Determine the [x, y] coordinate at the center of the cell enclosing the given text.  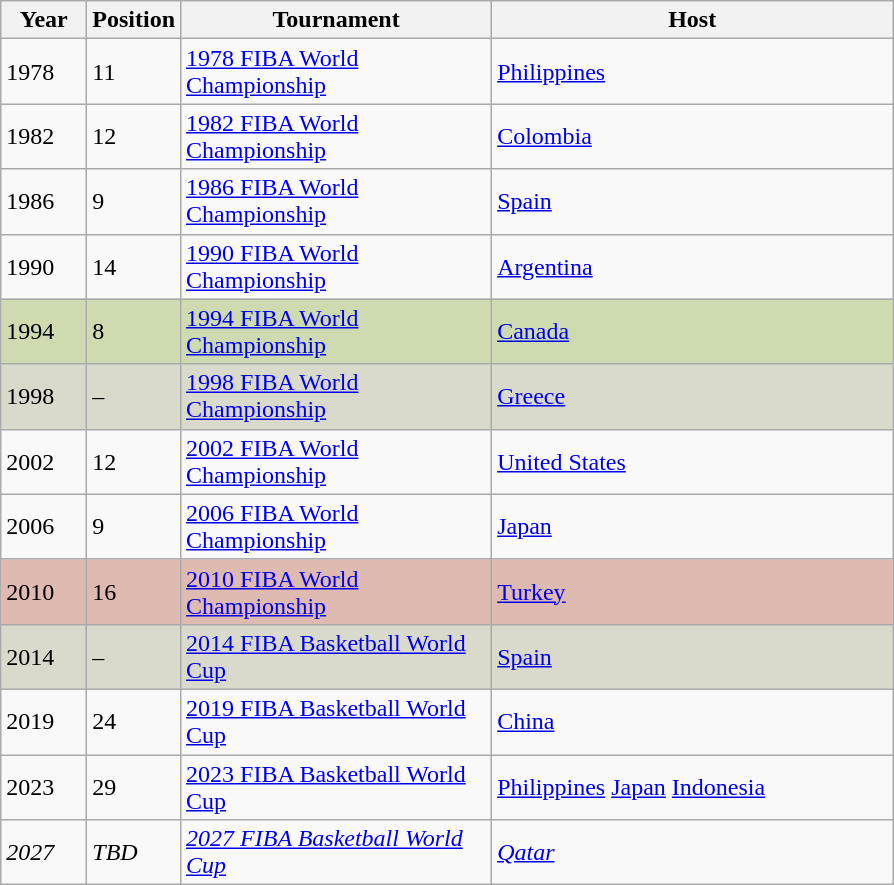
2027 FIBA Basketball World Cup [336, 852]
2002 [44, 462]
2023 FIBA Basketball World Cup [336, 786]
Tournament [336, 20]
2006 FIBA World Championship [336, 526]
Japan [692, 526]
2019 FIBA Basketball World Cup [336, 722]
24 [134, 722]
Philippines Japan Indonesia [692, 786]
2027 [44, 852]
Host [692, 20]
1998 [44, 396]
1982 FIBA World Championship [336, 136]
8 [134, 332]
Philippines [692, 72]
Qatar [692, 852]
2023 [44, 786]
Argentina [692, 266]
Colombia [692, 136]
1994 [44, 332]
2010 FIBA World Championship [336, 592]
2019 [44, 722]
2014 [44, 656]
14 [134, 266]
Year [44, 20]
Position [134, 20]
1990 FIBA World Championship [336, 266]
1998 FIBA World Championship [336, 396]
Greece [692, 396]
China [692, 722]
United States [692, 462]
Canada [692, 332]
2002 FIBA World Championship [336, 462]
2010 [44, 592]
1982 [44, 136]
1986 [44, 202]
1986 FIBA World Championship [336, 202]
1978 FIBA World Championship [336, 72]
11 [134, 72]
1990 [44, 266]
29 [134, 786]
16 [134, 592]
1978 [44, 72]
Turkey [692, 592]
TBD [134, 852]
1994 FIBA World Championship [336, 332]
2014 FIBA Basketball World Cup [336, 656]
2006 [44, 526]
